Identify which cell holds the provided text, then report its [X, Y] central coordinate. 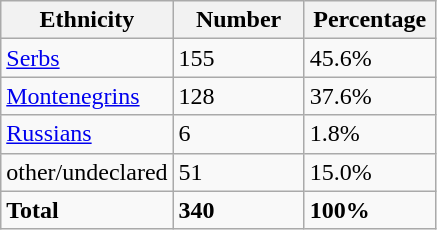
340 [238, 210]
Total [87, 210]
100% [370, 210]
Montenegrins [87, 96]
15.0% [370, 172]
37.6% [370, 96]
155 [238, 58]
other/undeclared [87, 172]
Serbs [87, 58]
Ethnicity [87, 20]
6 [238, 134]
45.6% [370, 58]
Russians [87, 134]
Percentage [370, 20]
128 [238, 96]
Number [238, 20]
51 [238, 172]
1.8% [370, 134]
